Detect which cell encompasses the target text, then output its [x, y] center coordinate. 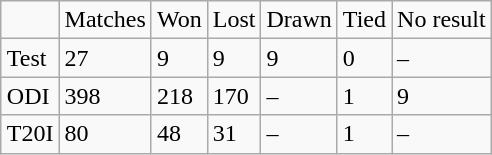
27 [105, 58]
Tied [364, 20]
398 [105, 96]
Test [30, 58]
31 [234, 134]
Won [179, 20]
0 [364, 58]
48 [179, 134]
Lost [234, 20]
80 [105, 134]
No result [442, 20]
Drawn [299, 20]
T20I [30, 134]
ODI [30, 96]
170 [234, 96]
Matches [105, 20]
218 [179, 96]
